Find where the given text appears and provide that cell's center as [x, y] coordinate. 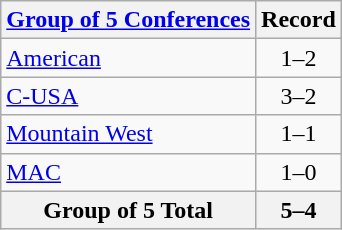
3–2 [299, 96]
Group of 5 Total [128, 210]
C-USA [128, 96]
Record [299, 20]
1–2 [299, 58]
MAC [128, 172]
Group of 5 Conferences [128, 20]
Mountain West [128, 134]
5–4 [299, 210]
American [128, 58]
1–1 [299, 134]
1–0 [299, 172]
